Pinpoint the cell where the given text exists, returning its [X, Y] midpoint coordinate. 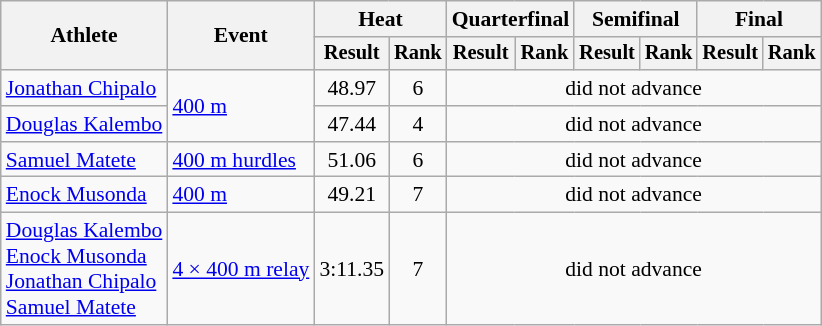
Semifinal [636, 19]
47.44 [352, 124]
Final [758, 19]
Athlete [84, 36]
400 m hurdles [240, 160]
49.21 [352, 195]
Heat [380, 19]
51.06 [352, 160]
Event [240, 36]
3:11.35 [352, 269]
4 × 400 m relay [240, 269]
Douglas Kalembo [84, 124]
Samuel Matete [84, 160]
Enock Musonda [84, 195]
Douglas KalemboEnock MusondaJonathan ChipaloSamuel Matete [84, 269]
48.97 [352, 88]
Quarterfinal [511, 19]
Jonathan Chipalo [84, 88]
4 [418, 124]
